Return the (x, y) coordinate for the center point of the cell that contains the specified text.  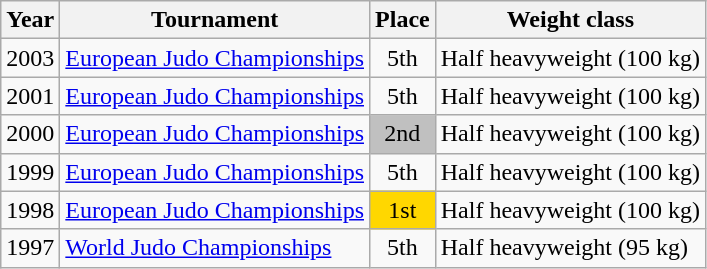
Half heavyweight (95 kg) (570, 248)
1st (403, 210)
World Judo Championships (215, 248)
1997 (30, 248)
2003 (30, 58)
2000 (30, 134)
1999 (30, 172)
Tournament (215, 20)
2nd (403, 134)
Place (403, 20)
Year (30, 20)
Weight class (570, 20)
2001 (30, 96)
1998 (30, 210)
